Pinpoint the cell where the given text exists, returning its [x, y] midpoint coordinate. 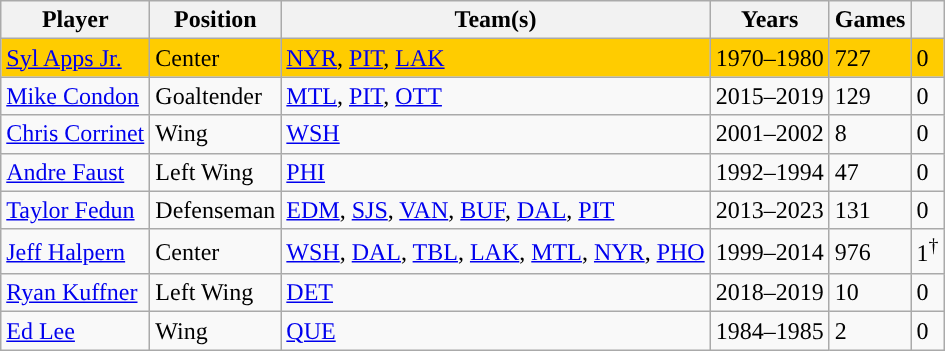
2001–2002 [770, 134]
Andre Faust [76, 172]
PHI [496, 172]
727 [870, 58]
Chris Corrinet [76, 134]
2015–2019 [770, 96]
Ed Lee [76, 331]
976 [870, 252]
Defenseman [216, 210]
1999–2014 [770, 252]
EDM, SJS, VAN, BUF, DAL, PIT [496, 210]
Goaltender [216, 96]
47 [870, 172]
8 [870, 134]
2018–2019 [770, 293]
2013–2023 [770, 210]
MTL, PIT, OTT [496, 96]
10 [870, 293]
Team(s) [496, 20]
Games [870, 20]
QUE [496, 331]
1992–1994 [770, 172]
WSH, DAL, TBL, LAK, MTL, NYR, PHO [496, 252]
2 [870, 331]
Ryan Kuffner [76, 293]
Jeff Halpern [76, 252]
DET [496, 293]
Syl Apps Jr. [76, 58]
Mike Condon [76, 96]
NYR, PIT, LAK [496, 58]
Player [76, 20]
Years [770, 20]
131 [870, 210]
1970–1980 [770, 58]
129 [870, 96]
1984–1985 [770, 331]
1† [928, 252]
Taylor Fedun [76, 210]
WSH [496, 134]
Position [216, 20]
